Find where the given text appears and provide that cell's center as (X, Y) coordinate. 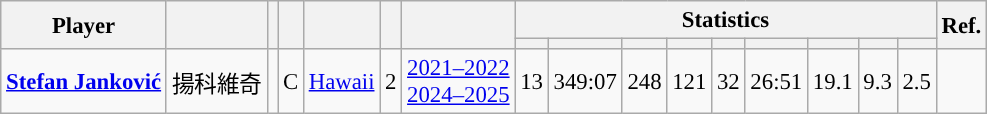
13 (532, 82)
2 (391, 82)
揚科維奇 (216, 82)
Stefan Janković (84, 82)
121 (690, 82)
Player (84, 25)
9.3 (878, 82)
C (291, 82)
26:51 (776, 82)
19.1 (833, 82)
349:07 (585, 82)
32 (728, 82)
2021–20222024–2025 (458, 82)
Hawaii (341, 82)
248 (644, 82)
Statistics (726, 20)
2.5 (916, 82)
Ref. (961, 25)
